Return [x, y] of the center of cell containing provided text 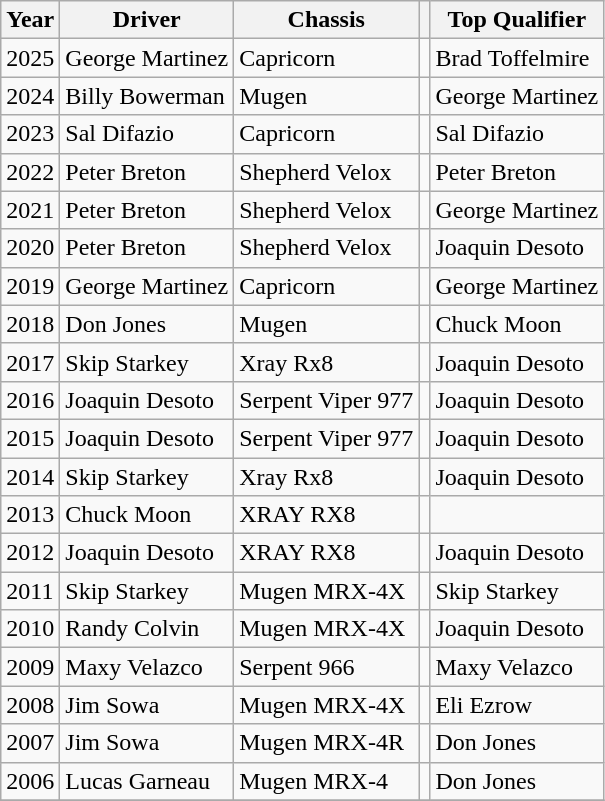
2018 [30, 324]
Mugen MRX-4R [326, 743]
Driver [147, 20]
2017 [30, 362]
2020 [30, 248]
2011 [30, 591]
2016 [30, 400]
2025 [30, 58]
2008 [30, 705]
2009 [30, 667]
Lucas Garneau [147, 781]
2022 [30, 172]
2013 [30, 515]
Top Qualifier [517, 20]
2019 [30, 286]
Serpent 966 [326, 667]
2006 [30, 781]
2024 [30, 96]
2014 [30, 477]
2012 [30, 553]
2021 [30, 210]
Mugen MRX-4 [326, 781]
Eli Ezrow [517, 705]
2010 [30, 629]
Year [30, 20]
Brad Toffelmire [517, 58]
2023 [30, 134]
2007 [30, 743]
Randy Colvin [147, 629]
2015 [30, 438]
Chassis [326, 20]
Billy Bowerman [147, 96]
